Locate the cell with the specified text and output its (x, y) center coordinate. 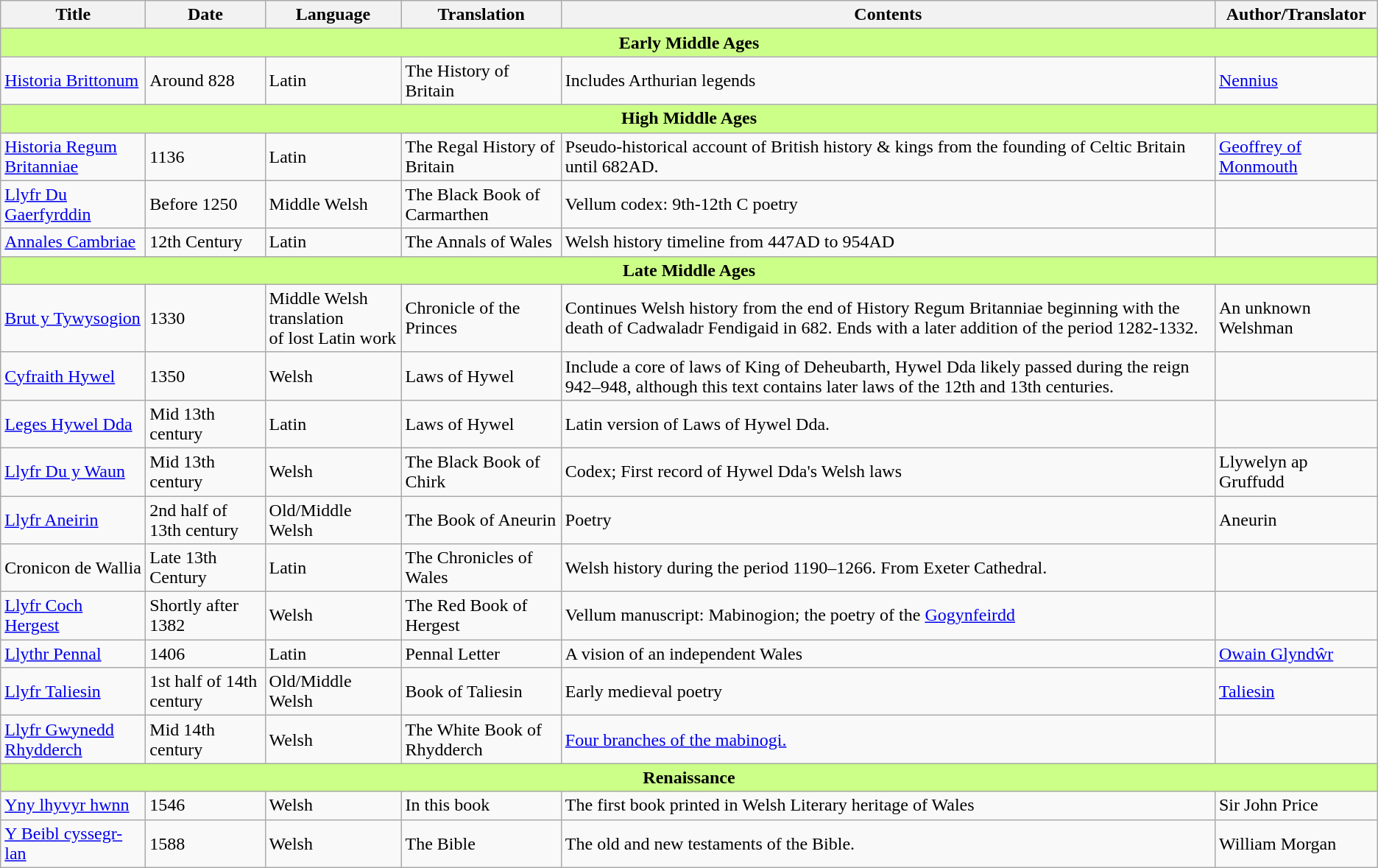
Cyfraith Hywel (74, 375)
Author/Translator (1296, 15)
Date (205, 15)
Llyfr Aneirin (74, 520)
Early Middle Ages (689, 43)
Taliesin (1296, 692)
Poetry (888, 520)
2nd half of 13th century (205, 520)
Welsh history during the period 1190–1266. From Exeter Cathedral. (888, 568)
1st half of 14th century (205, 692)
1406 (205, 654)
Late Middle Ages (689, 270)
The Black Book of Chirk (481, 471)
Yny lhyvyr hwnn (74, 805)
Sir John Price (1296, 805)
Vellum manuscript: Mabinogion; the poetry of the Gogynfeirdd (888, 615)
Vellum codex: 9th-12th C poetry (888, 205)
Annales Cambriae (74, 242)
William Morgan (1296, 844)
Around 828 (205, 81)
Latin version of Laws of Hywel Dda. (888, 424)
The first book printed in Welsh Literary heritage of Wales (888, 805)
The Chronicles of Wales (481, 568)
Owain Glyndŵr (1296, 654)
1350 (205, 375)
The White Book of Rhydderch (481, 739)
The Book of Aneurin (481, 520)
The Annals of Wales (481, 242)
1588 (205, 844)
Middle Welsh (333, 205)
High Middle Ages (689, 119)
Pennal Letter (481, 654)
Llyfr Du Gaerfyrddin (74, 205)
Llyfr Du y Waun (74, 471)
A vision of an independent Wales (888, 654)
Four branches of the mabinogi. (888, 739)
Llyfr Gwynedd Rhydderch (74, 739)
Middle Welsh translationof lost Latin work (333, 318)
The Regal History of Britain (481, 156)
Chronicle of the Princes (481, 318)
The Red Book of Hergest (481, 615)
Nennius (1296, 81)
Contents (888, 15)
Llywelyn ap Gruffudd (1296, 471)
The History of Britain (481, 81)
Codex; First record of Hywel Dda's Welsh laws (888, 471)
Llyfr Coch Hergest (74, 615)
Includes Arthurian legends (888, 81)
The Bible (481, 844)
Pseudo-historical account of British history & kings from the founding of Celtic Britain until 682AD. (888, 156)
Renaissance (689, 777)
Book of Taliesin (481, 692)
In this book (481, 805)
The old and new testaments of the Bible. (888, 844)
The Black Book of Carmarthen (481, 205)
Mid 14th century (205, 739)
Aneurin (1296, 520)
Language (333, 15)
An unknown Welshman (1296, 318)
Before 1250 (205, 205)
Welsh history timeline from 447AD to 954AD (888, 242)
Y Beibl cyssegr-lan (74, 844)
1546 (205, 805)
Llyfr Taliesin (74, 692)
Shortly after 1382 (205, 615)
Translation (481, 15)
Geoffrey of Monmouth (1296, 156)
Brut y Tywysogion (74, 318)
12th Century (205, 242)
Historia Brittonum (74, 81)
Llythr Pennal (74, 654)
1136 (205, 156)
Title (74, 15)
Late 13th Century (205, 568)
Early medieval poetry (888, 692)
Historia Regum Britanniae (74, 156)
Cronicon de Wallia (74, 568)
Leges Hywel Dda (74, 424)
1330 (205, 318)
